Determine the [X, Y] coordinate at the center of the cell enclosing the given text.  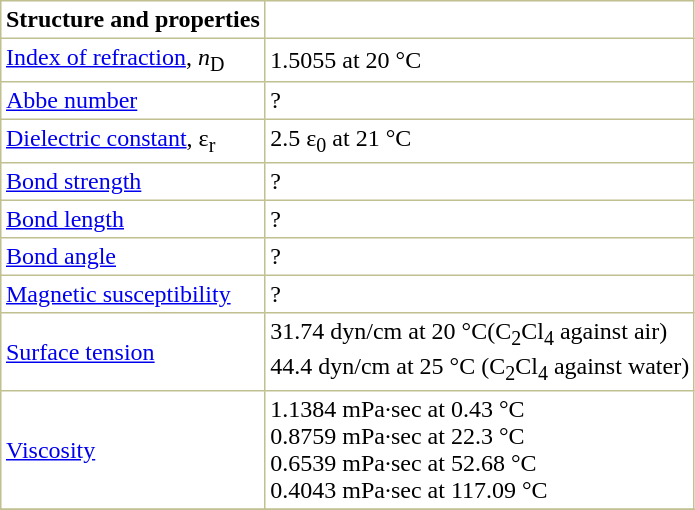
1.1384 mPa·sec at 0.43 °C0.8759 mPa·sec at 22.3 °C0.6539 mPa·sec at 52.68 °C0.4043 mPa·sec at 117.09 °C [480, 449]
Structure and properties [133, 20]
Magnetic susceptibility [133, 295]
Bond angle [133, 257]
Bond strength [133, 182]
1.5055 at 20 °C [480, 60]
Index of refraction, nD [133, 60]
Dielectric constant, εr [133, 142]
Surface tension [133, 352]
Abbe number [133, 101]
Bond length [133, 220]
Viscosity [133, 449]
2.5 ε0 at 21 °C [480, 142]
31.74 dyn/cm at 20 °C(C2Cl4 against air)44.4 dyn/cm at 25 °C (C2Cl4 against water) [480, 352]
